For the text-containing cell, return its midpoint in [x, y] coordinate format. 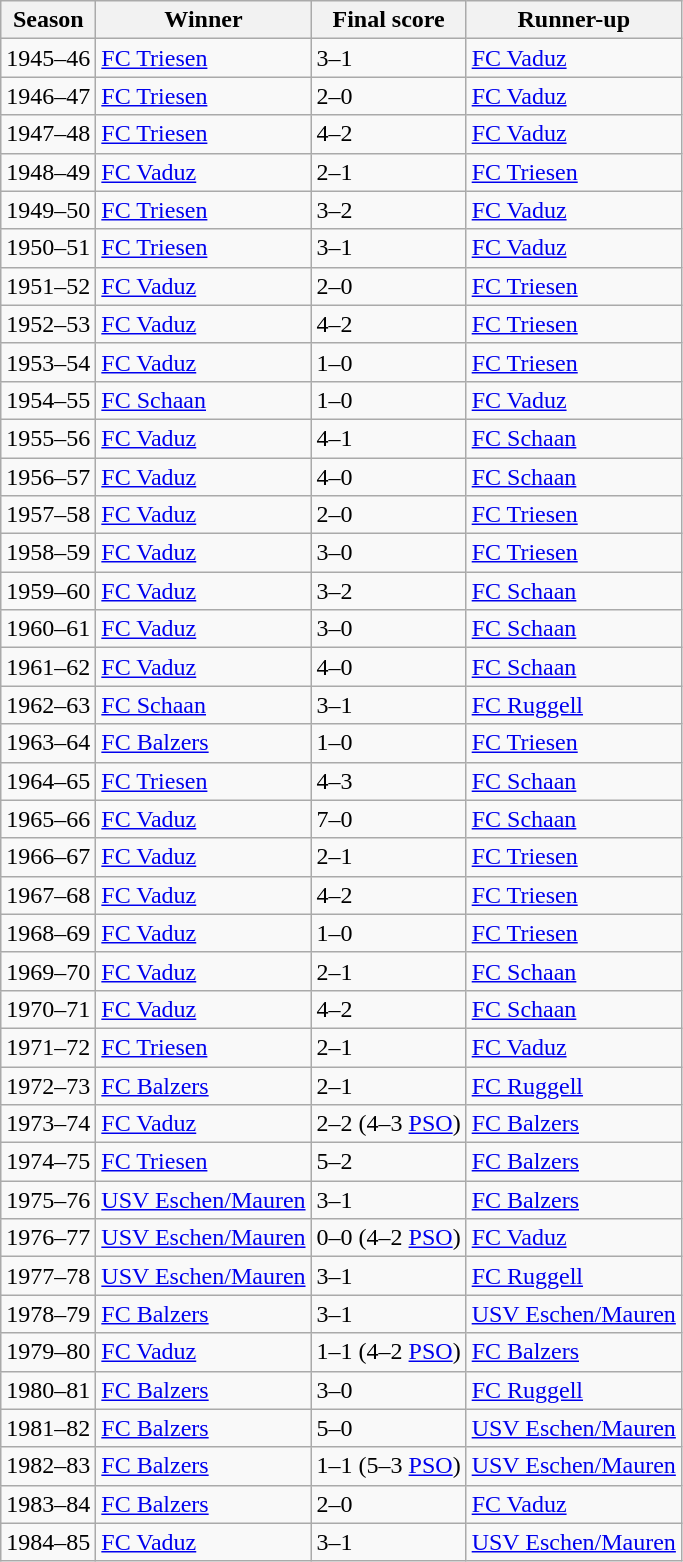
1945–46 [48, 58]
1–1 (5–3 PSO) [388, 1466]
1950–51 [48, 248]
1958–59 [48, 553]
1949–50 [48, 210]
1959–60 [48, 591]
1968–69 [48, 933]
1970–71 [48, 1009]
1967–68 [48, 895]
1972–73 [48, 1085]
0–0 (4–2 PSO) [388, 1238]
1974–75 [48, 1162]
1983–84 [48, 1504]
1948–49 [48, 172]
5–0 [388, 1428]
7–0 [388, 819]
1979–80 [48, 1352]
Runner-up [574, 20]
1964–65 [48, 781]
1984–85 [48, 1542]
1963–64 [48, 743]
1966–67 [48, 857]
1978–79 [48, 1314]
1975–76 [48, 1200]
5–2 [388, 1162]
1956–57 [48, 477]
1965–66 [48, 819]
1946–47 [48, 96]
Winner [204, 20]
1982–83 [48, 1466]
1981–82 [48, 1428]
1971–72 [48, 1047]
1962–63 [48, 705]
1976–77 [48, 1238]
Final score [388, 20]
1953–54 [48, 362]
1961–62 [48, 667]
1960–61 [48, 629]
Season [48, 20]
4–1 [388, 438]
1969–70 [48, 971]
1955–56 [48, 438]
1977–78 [48, 1276]
1952–53 [48, 324]
1957–58 [48, 515]
1954–55 [48, 400]
1947–48 [48, 134]
1951–52 [48, 286]
1973–74 [48, 1124]
1980–81 [48, 1390]
1–1 (4–2 PSO) [388, 1352]
4–3 [388, 781]
2–2 (4–3 PSO) [388, 1124]
